Scan for the cell matching the given text and deliver its (x, y) coordinate at center. 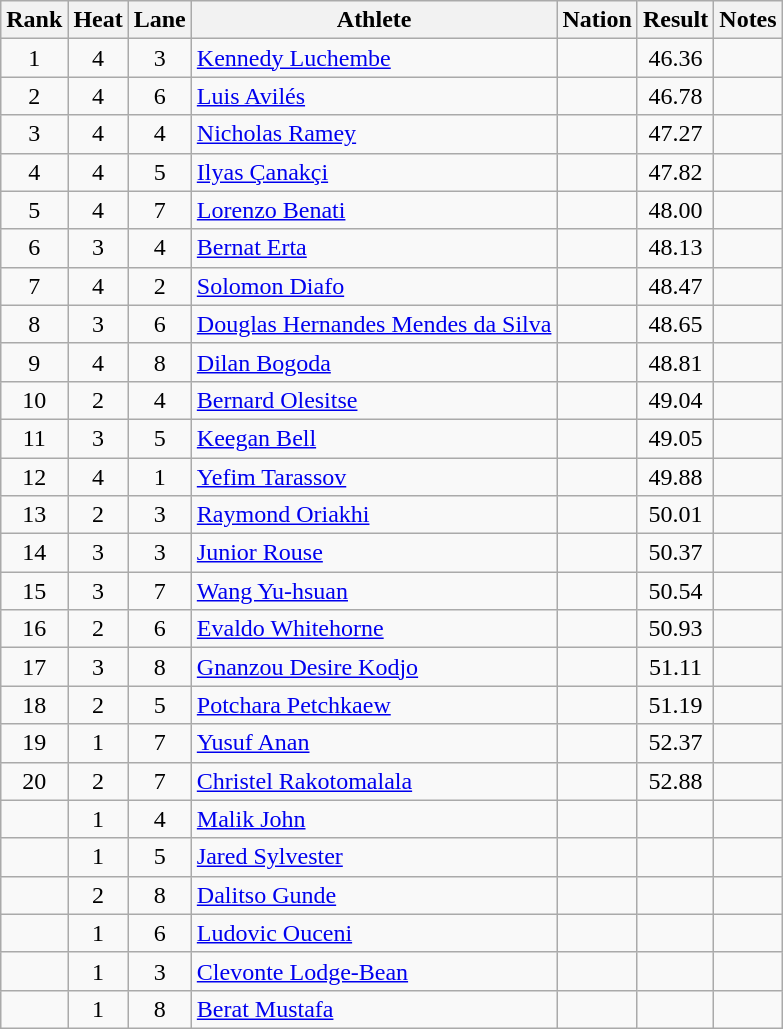
48.13 (675, 248)
Bernard Olesitse (374, 400)
48.00 (675, 210)
51.19 (675, 705)
Yusuf Anan (374, 743)
17 (34, 667)
Christel Rakotomalala (374, 781)
52.88 (675, 781)
Wang Yu-hsuan (374, 591)
16 (34, 629)
Dalitso Gunde (374, 895)
Kennedy Luchembe (374, 58)
48.47 (675, 286)
51.11 (675, 667)
18 (34, 705)
Nation (597, 20)
49.05 (675, 438)
Ilyas Çanakçi (374, 172)
20 (34, 781)
Lorenzo Benati (374, 210)
11 (34, 438)
Yefim Tarassov (374, 477)
Junior Rouse (374, 553)
50.37 (675, 553)
Malik John (374, 819)
Nicholas Ramey (374, 134)
47.82 (675, 172)
50.54 (675, 591)
Bernat Erta (374, 248)
50.01 (675, 515)
Clevonte Lodge-Bean (374, 971)
Lane (160, 20)
49.04 (675, 400)
Evaldo Whitehorne (374, 629)
Douglas Hernandes Mendes da Silva (374, 324)
48.65 (675, 324)
Ludovic Ouceni (374, 933)
Rank (34, 20)
Result (675, 20)
Solomon Diafo (374, 286)
Dilan Bogoda (374, 362)
15 (34, 591)
48.81 (675, 362)
Gnanzou Desire Kodjo (374, 667)
49.88 (675, 477)
Raymond Oriakhi (374, 515)
13 (34, 515)
46.78 (675, 96)
12 (34, 477)
Athlete (374, 20)
47.27 (675, 134)
Heat (98, 20)
9 (34, 362)
Notes (748, 20)
Luis Avilés (374, 96)
52.37 (675, 743)
50.93 (675, 629)
19 (34, 743)
Potchara Petchkaew (374, 705)
Jared Sylvester (374, 857)
Berat Mustafa (374, 1009)
46.36 (675, 58)
10 (34, 400)
14 (34, 553)
Keegan Bell (374, 438)
